From the cell containing the given text, extract its center point as [X, Y] coordinate. 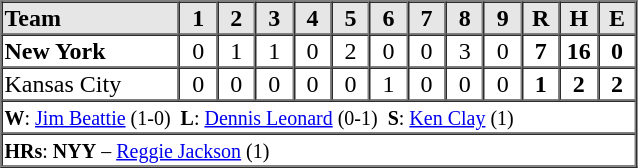
Team [91, 18]
6 [388, 18]
HRs: NYY – Reggie Jackson (1) [319, 150]
16 [579, 50]
R [541, 18]
E [617, 18]
9 [503, 18]
8 [465, 18]
H [579, 18]
New York [91, 50]
5 [350, 18]
Kansas City [91, 84]
W: Jim Beattie (1-0) L: Dennis Leonard (0-1) S: Ken Clay (1) [319, 116]
4 [312, 18]
